Scan for the cell matching the given text and deliver its [x, y] coordinate at center. 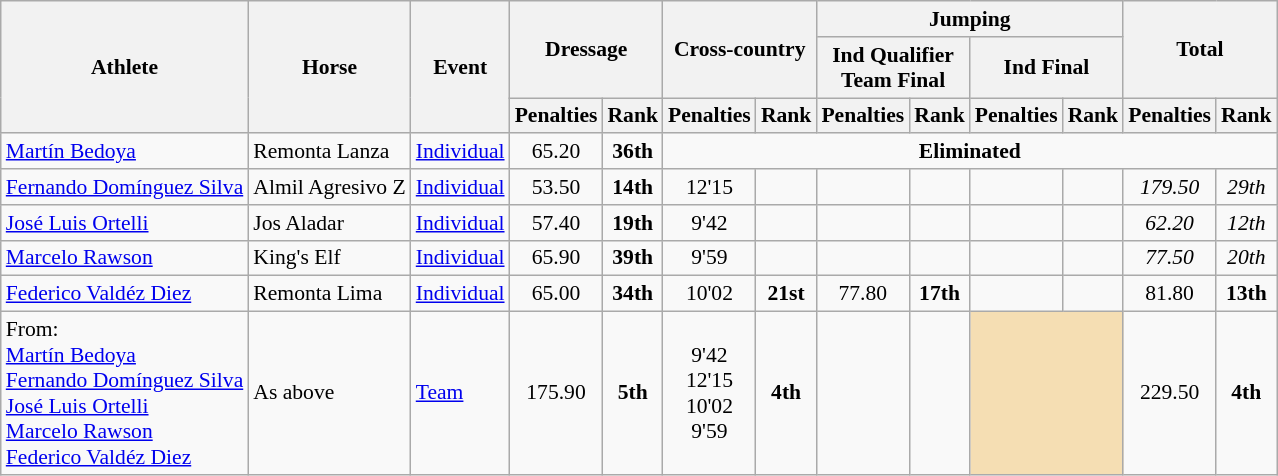
King's Elf [329, 258]
Team [460, 394]
Remonta Lima [329, 294]
5th [632, 394]
29th [1246, 187]
9'42 [710, 223]
21st [786, 294]
13th [1246, 294]
20th [1246, 258]
Jumping [970, 19]
9'4212'1510'029'59 [710, 394]
12th [1246, 223]
39th [632, 258]
Eliminated [970, 152]
Event [460, 67]
Dressage [586, 50]
175.90 [556, 394]
Jos Aladar [329, 223]
Fernando Domínguez Silva [125, 187]
Remonta Lanza [329, 152]
Martín Bedoya [125, 152]
77.50 [1170, 258]
9'59 [710, 258]
Almil Agresivo Z [329, 187]
179.50 [1170, 187]
Total [1200, 50]
Ind Qualifier Team Final [892, 68]
José Luis Ortelli [125, 223]
62.20 [1170, 223]
34th [632, 294]
As above [329, 394]
14th [632, 187]
57.40 [556, 223]
36th [632, 152]
229.50 [1170, 394]
19th [632, 223]
12'15 [710, 187]
Horse [329, 67]
Athlete [125, 67]
81.80 [1170, 294]
17th [940, 294]
77.80 [862, 294]
65.90 [556, 258]
Ind Final [1046, 68]
10'02 [710, 294]
Marcelo Rawson [125, 258]
From: Martín BedoyaFernando Domínguez SilvaJosé Luis OrtelliMarcelo RawsonFederico Valdéz Diez [125, 394]
Cross-country [740, 50]
65.20 [556, 152]
53.50 [556, 187]
Federico Valdéz Diez [125, 294]
65.00 [556, 294]
